Find where the given text appears and provide that cell's center as (x, y) coordinate. 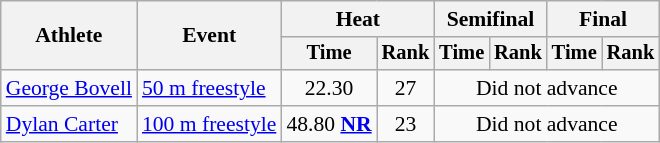
Athlete (69, 36)
50 m freestyle (209, 88)
27 (406, 88)
Semifinal (490, 19)
48.80 NR (328, 124)
George Bovell (69, 88)
Heat (358, 19)
22.30 (328, 88)
Final (603, 19)
Dylan Carter (69, 124)
100 m freestyle (209, 124)
23 (406, 124)
Event (209, 36)
